Find where the given text appears and provide that cell's center as [X, Y] coordinate. 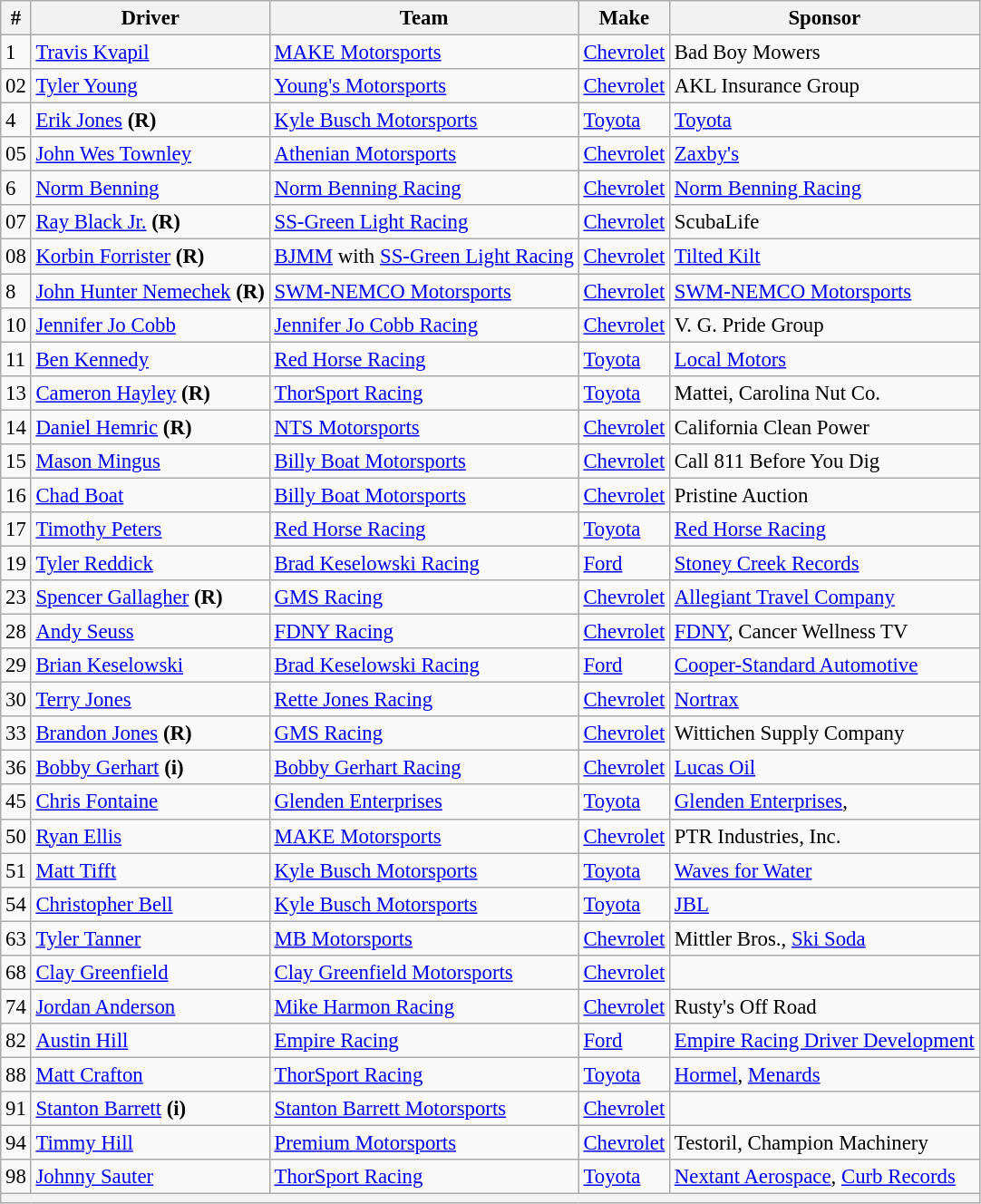
30 [16, 700]
John Hunter Nemechek (R) [151, 291]
Mike Harmon Racing [424, 1006]
Bobby Gerhart (i) [151, 768]
Chris Fontaine [151, 802]
08 [16, 257]
Cameron Hayley (R) [151, 393]
Premium Motorsports [424, 1143]
Spencer Gallagher (R) [151, 597]
MB Motorsports [424, 938]
Timothy Peters [151, 529]
19 [16, 563]
FDNY, Cancer Wellness TV [825, 632]
Call 811 Before You Dig [825, 461]
Bobby Gerhart Racing [424, 768]
Norm Benning [151, 189]
Christopher Bell [151, 904]
JBL [825, 904]
07 [16, 222]
28 [16, 632]
88 [16, 1074]
BJMM with SS-Green Light Racing [424, 257]
Terry Jones [151, 700]
Testoril, Champion Machinery [825, 1143]
Johnny Sauter [151, 1177]
Cooper-Standard Automotive [825, 665]
45 [16, 802]
Jennifer Jo Cobb [151, 325]
FDNY Racing [424, 632]
82 [16, 1041]
10 [16, 325]
PTR Industries, Inc. [825, 836]
Make [624, 18]
Lucas Oil [825, 768]
SS-Green Light Racing [424, 222]
Sponsor [825, 18]
Stoney Creek Records [825, 563]
Team [424, 18]
33 [16, 733]
Bad Boy Mowers [825, 53]
Waves for Water [825, 870]
Athenian Motorsports [424, 154]
94 [16, 1143]
Korbin Forrister (R) [151, 257]
John Wes Townley [151, 154]
Rette Jones Racing [424, 700]
Chad Boat [151, 495]
05 [16, 154]
Ray Black Jr. (R) [151, 222]
29 [16, 665]
Tilted Kilt [825, 257]
Travis Kvapil [151, 53]
Tyler Tanner [151, 938]
Hormel, Menards [825, 1074]
17 [16, 529]
13 [16, 393]
Andy Seuss [151, 632]
51 [16, 870]
Mittler Bros., Ski Soda [825, 938]
Rusty's Off Road [825, 1006]
Young's Motorsports [424, 86]
Nortrax [825, 700]
Allegiant Travel Company [825, 597]
Matt Tifft [151, 870]
68 [16, 973]
Empire Racing Driver Development [825, 1041]
15 [16, 461]
Empire Racing [424, 1041]
91 [16, 1109]
02 [16, 86]
California Clean Power [825, 427]
Austin Hill [151, 1041]
NTS Motorsports [424, 427]
Stanton Barrett (i) [151, 1109]
Jennifer Jo Cobb Racing [424, 325]
74 [16, 1006]
Tyler Young [151, 86]
1 [16, 53]
AKL Insurance Group [825, 86]
Wittichen Supply Company [825, 733]
16 [16, 495]
Nextant Aerospace, Curb Records [825, 1177]
54 [16, 904]
Tyler Reddick [151, 563]
36 [16, 768]
Driver [151, 18]
Brian Keselowski [151, 665]
Erik Jones (R) [151, 121]
23 [16, 597]
V. G. Pride Group [825, 325]
Local Motors [825, 359]
63 [16, 938]
8 [16, 291]
Glenden Enterprises, [825, 802]
Glenden Enterprises [424, 802]
# [16, 18]
Mason Mingus [151, 461]
Pristine Auction [825, 495]
Daniel Hemric (R) [151, 427]
Clay Greenfield [151, 973]
6 [16, 189]
Clay Greenfield Motorsports [424, 973]
Stanton Barrett Motorsports [424, 1109]
Zaxby's [825, 154]
Timmy Hill [151, 1143]
ScubaLife [825, 222]
Mattei, Carolina Nut Co. [825, 393]
Jordan Anderson [151, 1006]
Ryan Ellis [151, 836]
Ben Kennedy [151, 359]
4 [16, 121]
11 [16, 359]
50 [16, 836]
14 [16, 427]
Brandon Jones (R) [151, 733]
Matt Crafton [151, 1074]
98 [16, 1177]
